Pinpoint the cell where the given text exists, returning its (X, Y) midpoint coordinate. 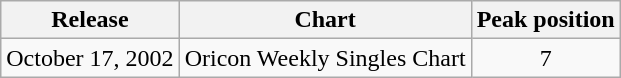
Chart (325, 20)
7 (546, 58)
Peak position (546, 20)
Release (90, 20)
Oricon Weekly Singles Chart (325, 58)
October 17, 2002 (90, 58)
